Extract the (X, Y) coordinate from the center of the cell holding the provided text.  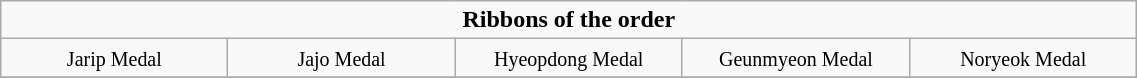
Noryeok Medal (1024, 58)
Jarip Medal (114, 58)
Ribbons of the order (569, 20)
Jajo Medal (342, 58)
Geunmyeon Medal (796, 58)
Hyeopdong Medal (568, 58)
